Pinpoint the cell where the given text exists, returning its (x, y) midpoint coordinate. 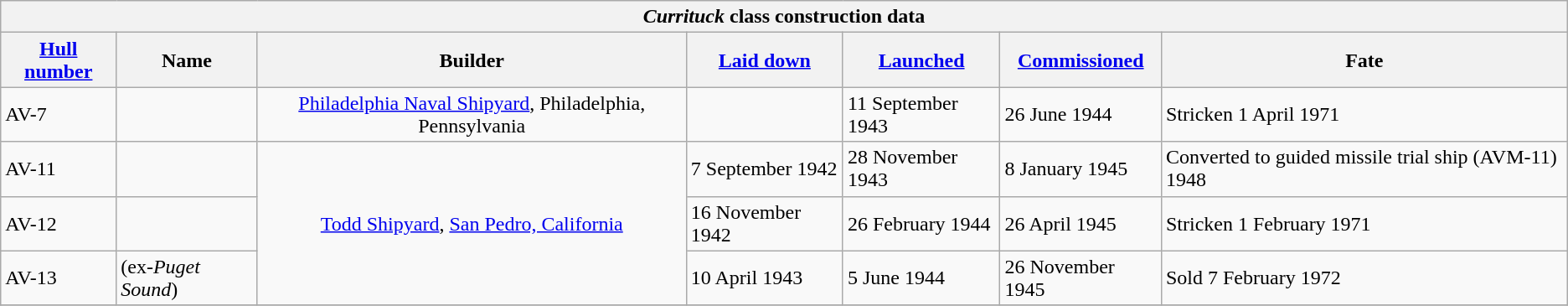
Laid down (764, 60)
Hull number (59, 60)
AV-7 (59, 114)
Philadelphia Naval Shipyard, Philadelphia, Pennsylvania (472, 114)
26 February 1944 (921, 223)
Stricken 1 April 1971 (1364, 114)
Builder (472, 60)
Converted to guided missile trial ship (AVM-11) 1948 (1364, 169)
Sold 7 February 1972 (1364, 278)
Fate (1364, 60)
11 September 1943 (921, 114)
8 January 1945 (1081, 169)
AV-11 (59, 169)
28 November 1943 (921, 169)
26 November 1945 (1081, 278)
Stricken 1 February 1971 (1364, 223)
10 April 1943 (764, 278)
(ex-Puget Sound) (187, 278)
Currituck class construction data (784, 17)
AV-13 (59, 278)
26 April 1945 (1081, 223)
5 June 1944 (921, 278)
AV-12 (59, 223)
16 November 1942 (764, 223)
Launched (921, 60)
Commissioned (1081, 60)
Name (187, 60)
Todd Shipyard, San Pedro, California (472, 223)
7 September 1942 (764, 169)
26 June 1944 (1081, 114)
